Find where the given text appears and provide that cell's center as [X, Y] coordinate. 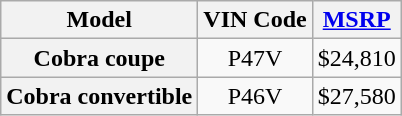
Cobra coupe [100, 58]
P47V [255, 58]
Model [100, 20]
MSRP [356, 20]
$24,810 [356, 58]
$27,580 [356, 96]
VIN Code [255, 20]
Cobra convertible [100, 96]
P46V [255, 96]
